Find where the given text appears and provide that cell's center as [X, Y] coordinate. 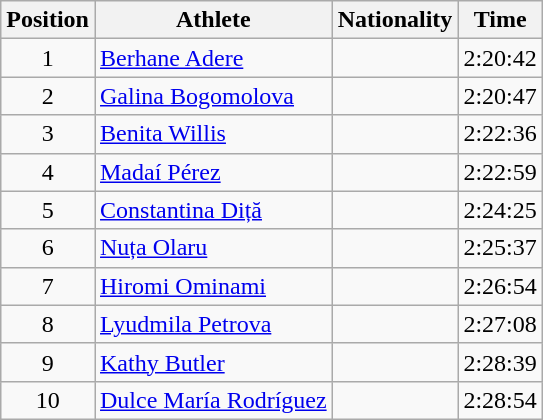
2 [48, 96]
Lyudmila Petrova [213, 324]
Benita Willis [213, 134]
Kathy Butler [213, 362]
8 [48, 324]
3 [48, 134]
Position [48, 20]
Time [500, 20]
2:25:37 [500, 248]
6 [48, 248]
Athlete [213, 20]
Madaí Pérez [213, 172]
2:20:42 [500, 58]
2:20:47 [500, 96]
Nationality [395, 20]
Dulce María Rodríguez [213, 400]
10 [48, 400]
Nuța Olaru [213, 248]
2:28:54 [500, 400]
Galina Bogomolova [213, 96]
2:22:59 [500, 172]
7 [48, 286]
2:26:54 [500, 286]
Hiromi Ominami [213, 286]
5 [48, 210]
1 [48, 58]
4 [48, 172]
2:27:08 [500, 324]
2:28:39 [500, 362]
Berhane Adere [213, 58]
2:24:25 [500, 210]
Constantina Diță [213, 210]
2:22:36 [500, 134]
9 [48, 362]
